Locate the cell with the specified text and output its [x, y] center coordinate. 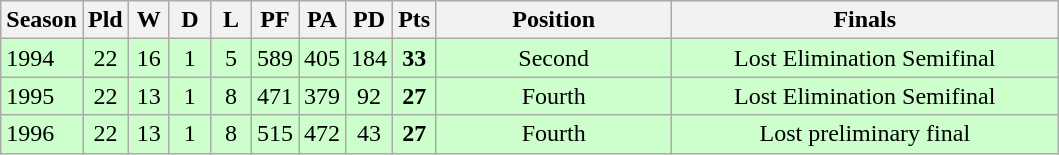
43 [370, 134]
W [148, 20]
Finals [865, 20]
405 [322, 58]
L [230, 20]
515 [274, 134]
Second [554, 58]
Season [42, 20]
PF [274, 20]
Pld [105, 20]
1996 [42, 134]
92 [370, 96]
5 [230, 58]
379 [322, 96]
472 [322, 134]
1995 [42, 96]
Position [554, 20]
16 [148, 58]
D [190, 20]
PA [322, 20]
471 [274, 96]
184 [370, 58]
33 [414, 58]
1994 [42, 58]
PD [370, 20]
Lost preliminary final [865, 134]
589 [274, 58]
Pts [414, 20]
